Return the [X, Y] coordinate for the center point of the cell that contains the specified text.  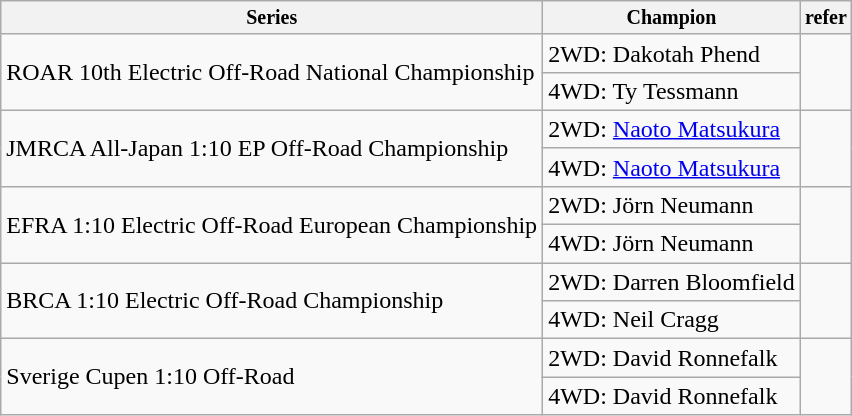
refer [826, 18]
ROAR 10th Electric Off-Road National Championship [272, 72]
2WD: Naoto Matsukura [672, 129]
4WD: Neil Cragg [672, 320]
4WD: David Ronnefalk [672, 396]
Series [272, 18]
2WD: Jörn Neumann [672, 205]
2WD: David Ronnefalk [672, 358]
Champion [672, 18]
JMRCA All-Japan 1:10 EP Off-Road Championship [272, 148]
2WD: Darren Bloomfield [672, 282]
4WD: Ty Tessmann [672, 91]
EFRA 1:10 Electric Off-Road European Championship [272, 224]
2WD: Dakotah Phend [672, 53]
4WD: Jörn Neumann [672, 244]
4WD: Naoto Matsukura [672, 167]
Sverige Cupen 1:10 Off-Road [272, 377]
BRCA 1:10 Electric Off-Road Championship [272, 301]
